For the text-containing cell, return its midpoint in (x, y) coordinate format. 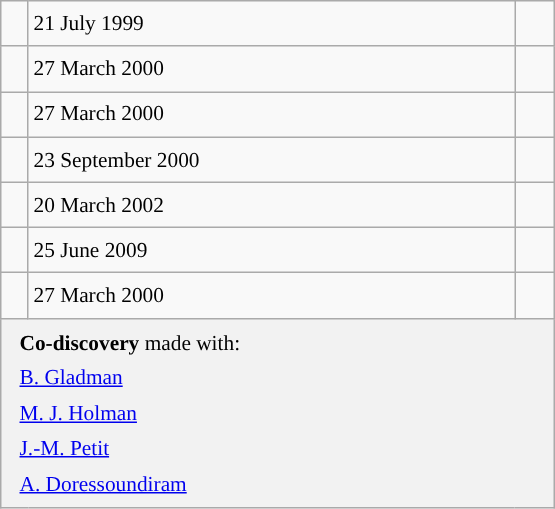
Co-discovery made with: B. Gladman M. J. Holman J.-M. Petit A. Doressoundiram (278, 413)
23 September 2000 (272, 160)
25 June 2009 (272, 250)
21 July 1999 (272, 24)
20 March 2002 (272, 204)
